Identify which cell holds the provided text, then report its (x, y) central coordinate. 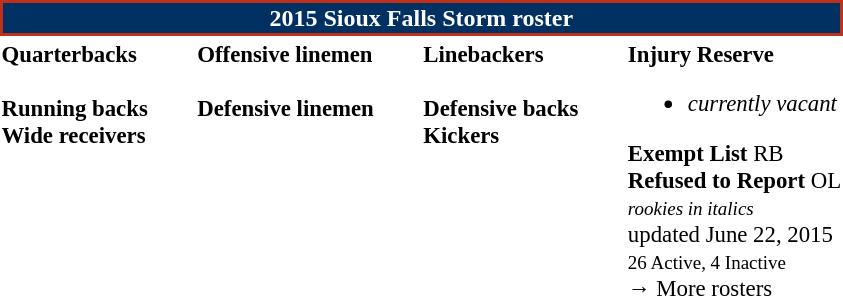
2015 Sioux Falls Storm roster (422, 18)
